From the cell containing the given text, extract its center point as (x, y) coordinate. 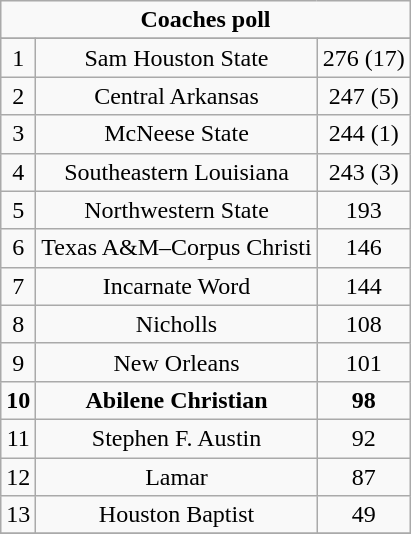
98 (364, 400)
243 (3) (364, 172)
276 (17) (364, 58)
13 (18, 515)
87 (364, 477)
49 (364, 515)
Coaches poll (206, 20)
12 (18, 477)
8 (18, 324)
108 (364, 324)
Lamar (176, 477)
244 (1) (364, 134)
92 (364, 438)
10 (18, 400)
4 (18, 172)
Abilene Christian (176, 400)
Central Arkansas (176, 96)
Stephen F. Austin (176, 438)
Northwestern State (176, 210)
11 (18, 438)
6 (18, 248)
2 (18, 96)
New Orleans (176, 362)
9 (18, 362)
Sam Houston State (176, 58)
5 (18, 210)
193 (364, 210)
Incarnate Word (176, 286)
3 (18, 134)
Nicholls (176, 324)
Southeastern Louisiana (176, 172)
144 (364, 286)
7 (18, 286)
146 (364, 248)
247 (5) (364, 96)
McNeese State (176, 134)
Houston Baptist (176, 515)
Texas A&M–Corpus Christi (176, 248)
101 (364, 362)
1 (18, 58)
